Detect which cell encompasses the target text, then output its (X, Y) center coordinate. 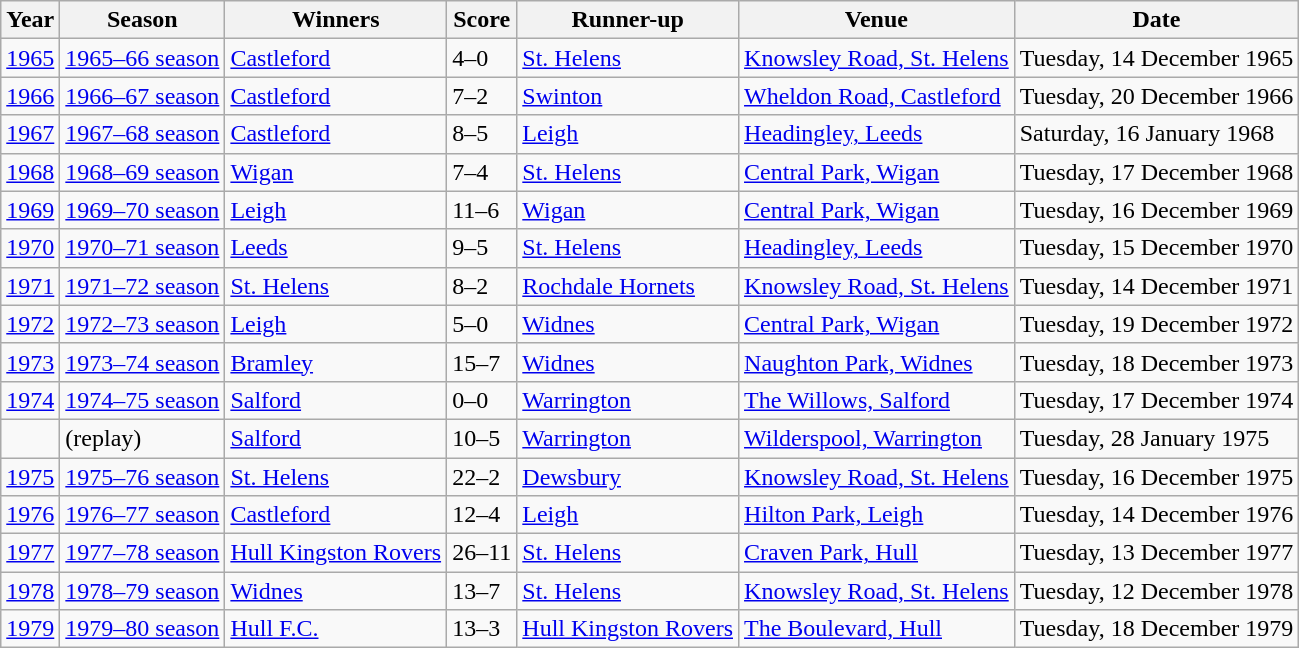
1973–74 season (142, 362)
1977–78 season (142, 553)
Rochdale Hornets (628, 286)
1966 (30, 96)
8–2 (482, 286)
Tuesday, 19 December 1972 (1156, 324)
1967 (30, 134)
1977 (30, 553)
1979–80 season (142, 629)
1969–70 season (142, 210)
Runner-up (628, 20)
1975 (30, 477)
1970–71 season (142, 248)
Tuesday, 12 December 1978 (1156, 591)
Hull F.C. (336, 629)
Wilderspool, Warrington (877, 438)
1971–72 season (142, 286)
Hilton Park, Leigh (877, 515)
1974 (30, 400)
1972–73 season (142, 324)
4–0 (482, 58)
1969 (30, 210)
1971 (30, 286)
Dewsbury (628, 477)
15–7 (482, 362)
Venue (877, 20)
Craven Park, Hull (877, 553)
The Willows, Salford (877, 400)
(replay) (142, 438)
Tuesday, 28 January 1975 (1156, 438)
1965 (30, 58)
Naughton Park, Widnes (877, 362)
Swinton (628, 96)
1975–76 season (142, 477)
Tuesday, 14 December 1971 (1156, 286)
Winners (336, 20)
Tuesday, 18 December 1979 (1156, 629)
1973 (30, 362)
1968–69 season (142, 172)
0–0 (482, 400)
13–3 (482, 629)
1968 (30, 172)
8–5 (482, 134)
13–7 (482, 591)
1974–75 season (142, 400)
12–4 (482, 515)
Date (1156, 20)
Tuesday, 13 December 1977 (1156, 553)
Bramley (336, 362)
Tuesday, 17 December 1968 (1156, 172)
Tuesday, 16 December 1975 (1156, 477)
Tuesday, 15 December 1970 (1156, 248)
1970 (30, 248)
Saturday, 16 January 1968 (1156, 134)
1978–79 season (142, 591)
Tuesday, 14 December 1965 (1156, 58)
The Boulevard, Hull (877, 629)
26–11 (482, 553)
Wheldon Road, Castleford (877, 96)
Year (30, 20)
5–0 (482, 324)
1976 (30, 515)
9–5 (482, 248)
Tuesday, 16 December 1969 (1156, 210)
11–6 (482, 210)
1967–68 season (142, 134)
1966–67 season (142, 96)
1965–66 season (142, 58)
1976–77 season (142, 515)
Score (482, 20)
Tuesday, 18 December 1973 (1156, 362)
1972 (30, 324)
1978 (30, 591)
Tuesday, 20 December 1966 (1156, 96)
22–2 (482, 477)
7–4 (482, 172)
Tuesday, 17 December 1974 (1156, 400)
Leeds (336, 248)
Season (142, 20)
7–2 (482, 96)
10–5 (482, 438)
1979 (30, 629)
Tuesday, 14 December 1976 (1156, 515)
